Detect which cell encompasses the target text, then output its (x, y) center coordinate. 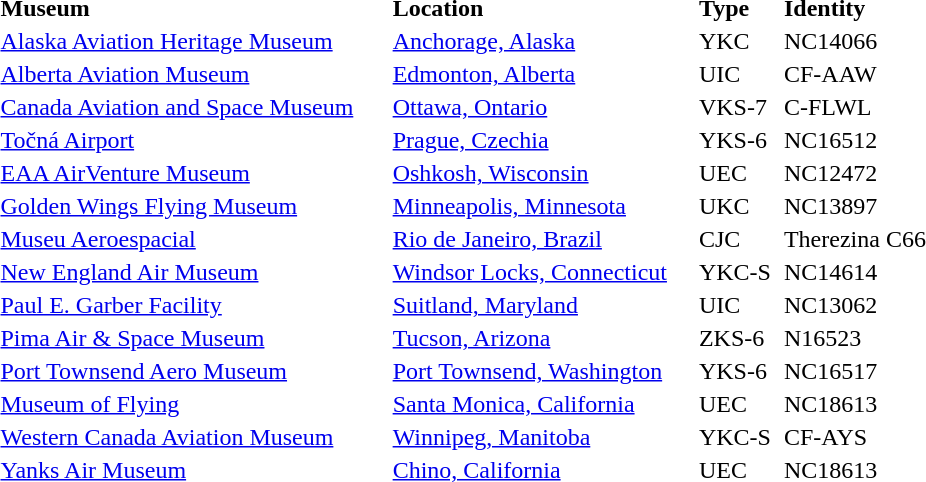
Winnipeg, Manitoba (542, 437)
CJC (738, 239)
Port Townsend, Washington (542, 371)
Rio de Janeiro, Brazil (542, 239)
Edmonton, Alberta (542, 74)
VKS-7 (738, 107)
Santa Monica, California (542, 404)
Prague, Czechia (542, 140)
Windsor Locks, Connecticut (542, 272)
Minneapolis, Minnesota (542, 206)
Oshkosh, Wisconsin (542, 173)
Anchorage, Alaska (542, 41)
Tucson, Arizona (542, 338)
Suitland, Maryland (542, 305)
UKC (738, 206)
YKC (738, 41)
ZKS-6 (738, 338)
Ottawa, Ontario (542, 107)
